Capture the cell that displays the provided text and extract its (X, Y) central coordinate. 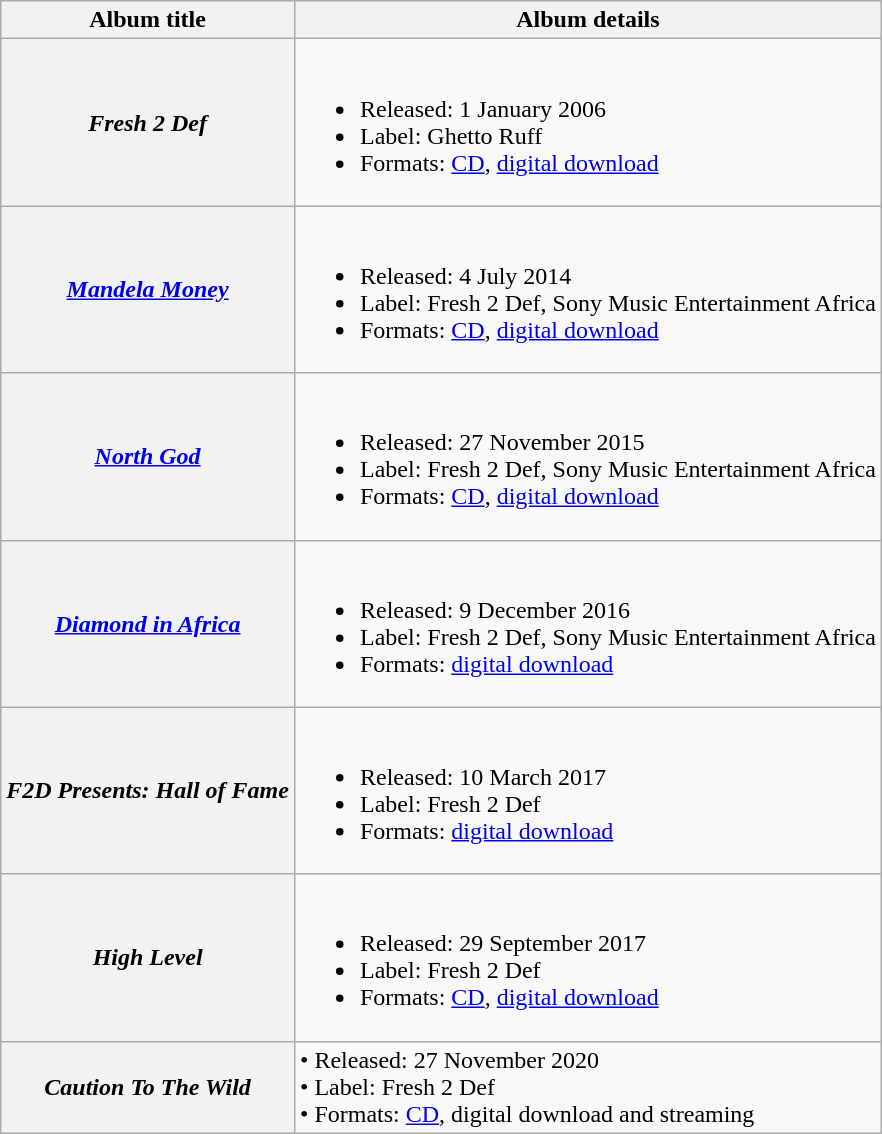
Released: 4 July 2014Label: Fresh 2 Def, Sony Music Entertainment AfricaFormats: CD, digital download (588, 290)
Released: 27 November 2015Label: Fresh 2 Def, Sony Music Entertainment AfricaFormats: CD, digital download (588, 456)
Released: 29 September 2017Label: Fresh 2 DefFormats: CD, digital download (588, 958)
High Level (148, 958)
Released: 1 January 2006Label: Ghetto RuffFormats: CD, digital download (588, 122)
Released: 9 December 2016Label: Fresh 2 Def, Sony Music Entertainment AfricaFormats: digital download (588, 624)
Album details (588, 20)
Album title (148, 20)
North God (148, 456)
F2D Presents: Hall of Fame (148, 790)
Diamond in Africa (148, 624)
Released: 10 March 2017Label: Fresh 2 DefFormats: digital download (588, 790)
Fresh 2 Def (148, 122)
Mandela Money (148, 290)
• Released: 27 November 2020• Label: Fresh 2 Def• Formats: CD, digital download and streaming (588, 1087)
Caution To The Wild (148, 1087)
